Identify which cell holds the provided text, then report its (x, y) central coordinate. 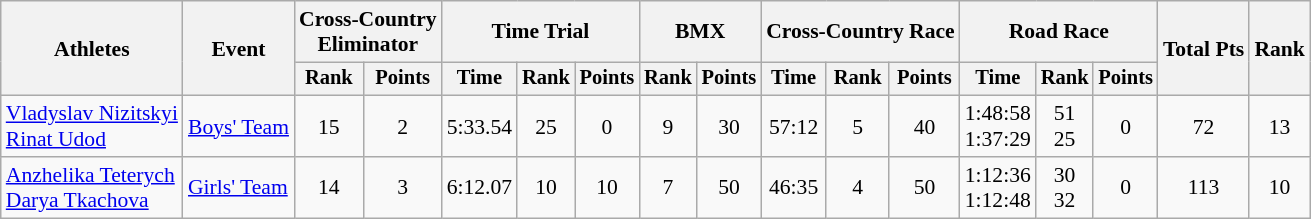
Girls' Team (238, 188)
5 (858, 126)
Cross-Country Race (860, 32)
15 (329, 126)
72 (1204, 126)
46:35 (794, 188)
Athletes (92, 48)
3032 (1065, 188)
113 (1204, 188)
1:48:581:37:29 (998, 126)
25 (546, 126)
30 (729, 126)
2 (403, 126)
Anzhelika TeterychDarya Tkachova (92, 188)
57:12 (794, 126)
7 (668, 188)
Boys' Team (238, 126)
13 (1280, 126)
5:33.54 (480, 126)
9 (668, 126)
3 (403, 188)
5125 (1065, 126)
BMX (700, 32)
Cross-CountryEliminator (368, 32)
6:12.07 (480, 188)
Total Pts (1204, 48)
40 (924, 126)
Time Trial (540, 32)
4 (858, 188)
Road Race (1059, 32)
Event (238, 48)
Vladyslav NizitskyiRinat Udod (92, 126)
14 (329, 188)
1:12:361:12:48 (998, 188)
